From the cell containing the given text, extract its center point as [X, Y] coordinate. 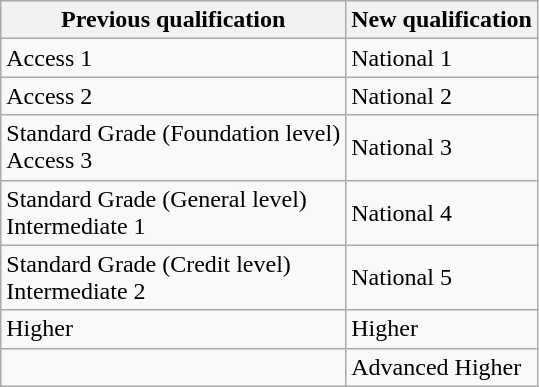
National 4 [442, 212]
National 5 [442, 278]
National 1 [442, 58]
Access 1 [174, 58]
Standard Grade (Credit level)Intermediate 2 [174, 278]
Access 2 [174, 96]
Standard Grade (Foundation level)Access 3 [174, 148]
Previous qualification [174, 20]
Standard Grade (General level)Intermediate 1 [174, 212]
Advanced Higher [442, 367]
National 2 [442, 96]
New qualification [442, 20]
National 3 [442, 148]
